Provide the (x, y) coordinate of the cell's center where the given text is located.  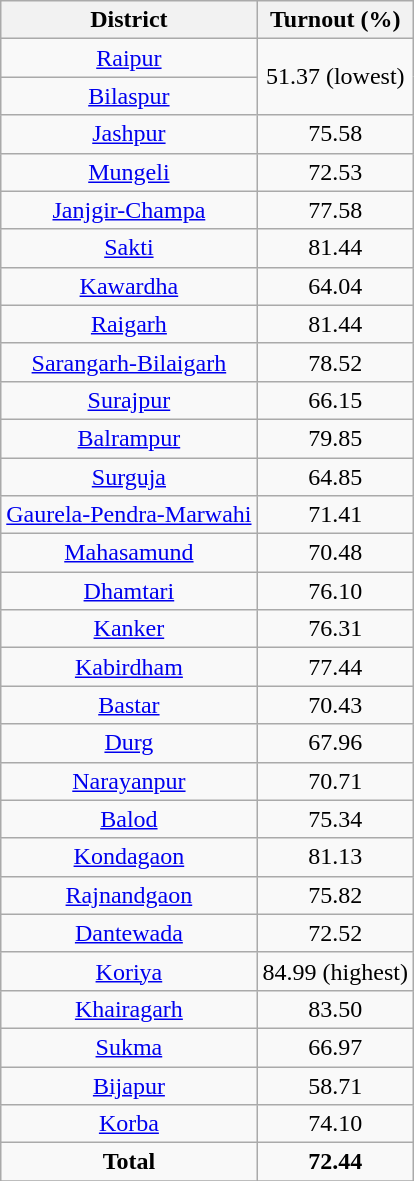
72.53 (335, 172)
Kawardha (129, 286)
76.10 (335, 591)
84.99 (highest) (335, 971)
64.85 (335, 477)
70.43 (335, 705)
Bijapur (129, 1085)
76.31 (335, 629)
51.37 (lowest) (335, 77)
Total (129, 1162)
75.34 (335, 819)
Korba (129, 1124)
Gaurela-Pendra-Marwahi (129, 515)
75.58 (335, 134)
Kabirdham (129, 667)
Khairagarh (129, 1009)
Durg (129, 743)
Narayanpur (129, 781)
79.85 (335, 438)
70.48 (335, 553)
Koriya (129, 971)
Sukma (129, 1047)
70.71 (335, 781)
Rajnandgaon (129, 895)
78.52 (335, 362)
Surajpur (129, 400)
Surguja (129, 477)
66.15 (335, 400)
Dhamtari (129, 591)
72.52 (335, 933)
Kanker (129, 629)
Jashpur (129, 134)
66.97 (335, 1047)
71.41 (335, 515)
67.96 (335, 743)
Janjgir-Champa (129, 210)
Sakti (129, 248)
72.44 (335, 1162)
81.13 (335, 857)
77.58 (335, 210)
Dantewada (129, 933)
77.44 (335, 667)
Mungeli (129, 172)
64.04 (335, 286)
Sarangarh-Bilaigarh (129, 362)
Bastar (129, 705)
Raipur (129, 58)
58.71 (335, 1085)
District (129, 20)
Turnout (%) (335, 20)
Raigarh (129, 324)
74.10 (335, 1124)
Balrampur (129, 438)
Kondagaon (129, 857)
Bilaspur (129, 96)
Mahasamund (129, 553)
Balod (129, 819)
83.50 (335, 1009)
75.82 (335, 895)
